Locate the cell with the specified text and output its (X, Y) center coordinate. 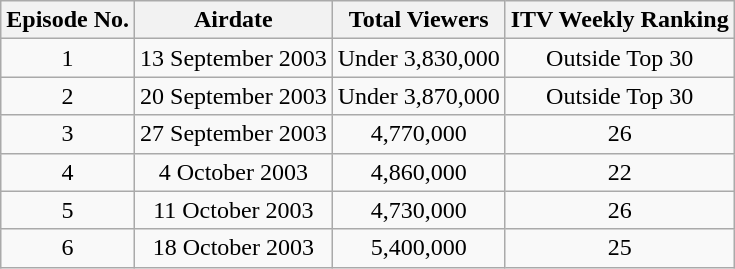
1 (68, 58)
18 October 2003 (234, 248)
22 (620, 172)
4 October 2003 (234, 172)
20 September 2003 (234, 96)
ITV Weekly Ranking (620, 20)
Under 3,830,000 (418, 58)
4,860,000 (418, 172)
27 September 2003 (234, 134)
3 (68, 134)
Total Viewers (418, 20)
Under 3,870,000 (418, 96)
5 (68, 210)
5,400,000 (418, 248)
4 (68, 172)
11 October 2003 (234, 210)
6 (68, 248)
2 (68, 96)
Airdate (234, 20)
13 September 2003 (234, 58)
25 (620, 248)
4,770,000 (418, 134)
4,730,000 (418, 210)
Episode No. (68, 20)
